Detect which cell encompasses the target text, then output its [X, Y] center coordinate. 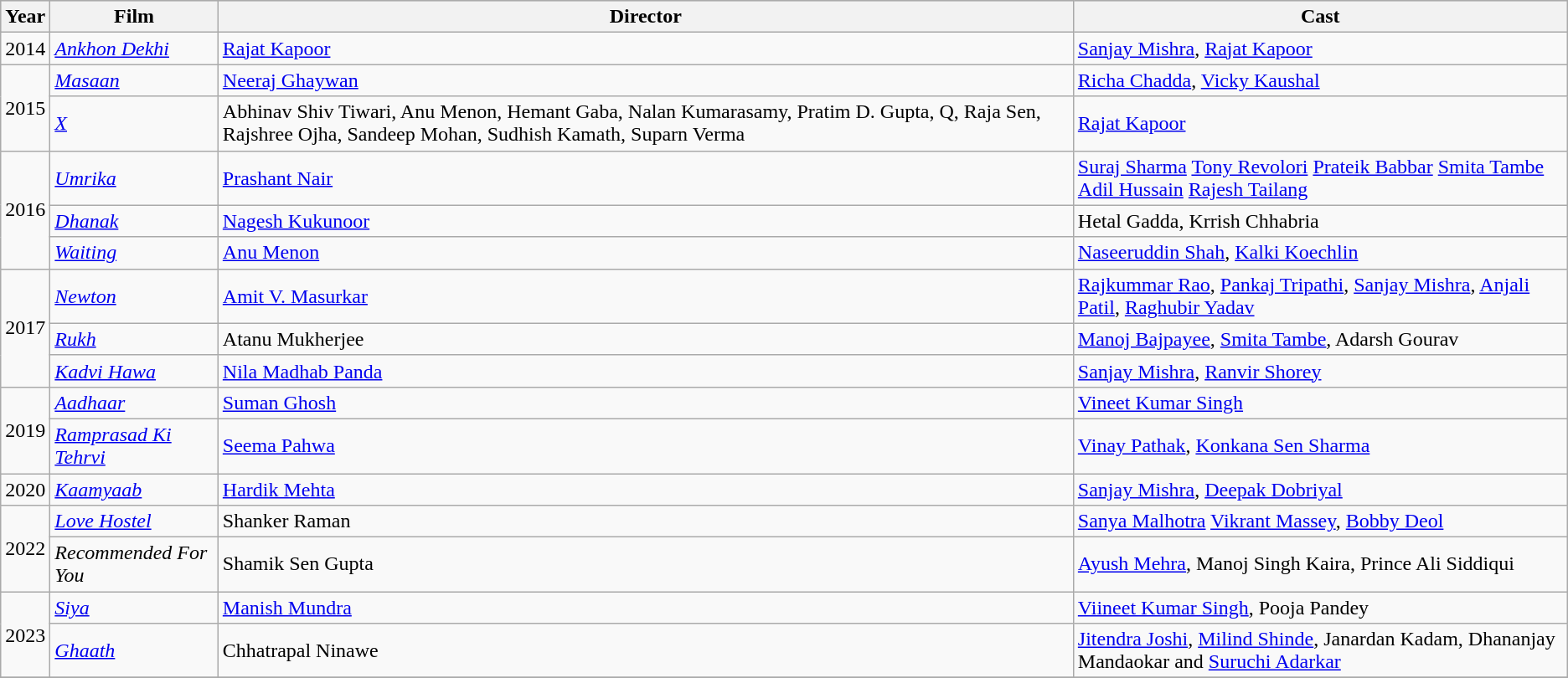
Suman Ghosh [645, 403]
Kaamyaab [134, 490]
2019 [25, 430]
Year [25, 17]
Siya [134, 608]
Rajkummar Rao, Pankaj Tripathi, Sanjay Mishra, Anjali Patil, Raghubir Yadav [1320, 296]
Nagesh Kukunoor [645, 221]
Atanu Mukherjee [645, 339]
Cast [1320, 17]
Chhatrapal Ninawe [645, 651]
Prashant Nair [645, 177]
Ghaath [134, 651]
Shanker Raman [645, 521]
Nila Madhab Panda [645, 371]
Richa Chadda, Vicky Kaushal [1320, 80]
Aadhaar [134, 403]
Viineet Kumar Singh, Pooja Pandey [1320, 608]
2020 [25, 490]
Manish Mundra [645, 608]
Amit V. Masurkar [645, 296]
Sanjay Mishra, Deepak Dobriyal [1320, 490]
Vineet Kumar Singh [1320, 403]
Shamik Sen Gupta [645, 564]
Umrika [134, 177]
Sanya Malhotra Vikrant Massey, Bobby Deol [1320, 521]
Waiting [134, 253]
Ayush Mehra, Manoj Singh Kaira, Prince Ali Siddiqui [1320, 564]
2022 [25, 549]
Sanjay Mishra, Rajat Kapoor [1320, 49]
Hetal Gadda, Krrish Chhabria [1320, 221]
2016 [25, 209]
Vinay Pathak, Konkana Sen Sharma [1320, 445]
Love Hostel [134, 521]
Dhanak [134, 221]
Anu Menon [645, 253]
Naseeruddin Shah, Kalki Koechlin [1320, 253]
Rukh [134, 339]
Director [645, 17]
Newton [134, 296]
Seema Pahwa [645, 445]
Masaan [134, 80]
Recommended For You [134, 564]
Jitendra Joshi, Milind Shinde, Janardan Kadam, Dhananjay Mandaokar and Suruchi Adarkar [1320, 651]
Ankhon Dekhi [134, 49]
2015 [25, 107]
Ramprasad Ki Tehrvi [134, 445]
Sanjay Mishra, Ranvir Shorey [1320, 371]
Hardik Mehta [645, 490]
2017 [25, 328]
Suraj Sharma Tony Revolori Prateik Babbar Smita Tambe Adil Hussain Rajesh Tailang [1320, 177]
Kadvi Hawa [134, 371]
2014 [25, 49]
Film [134, 17]
Neeraj Ghaywan [645, 80]
X [134, 124]
2023 [25, 634]
Manoj Bajpayee, Smita Tambe, Adarsh Gourav [1320, 339]
